Scan for the cell matching the given text and deliver its (x, y) coordinate at center. 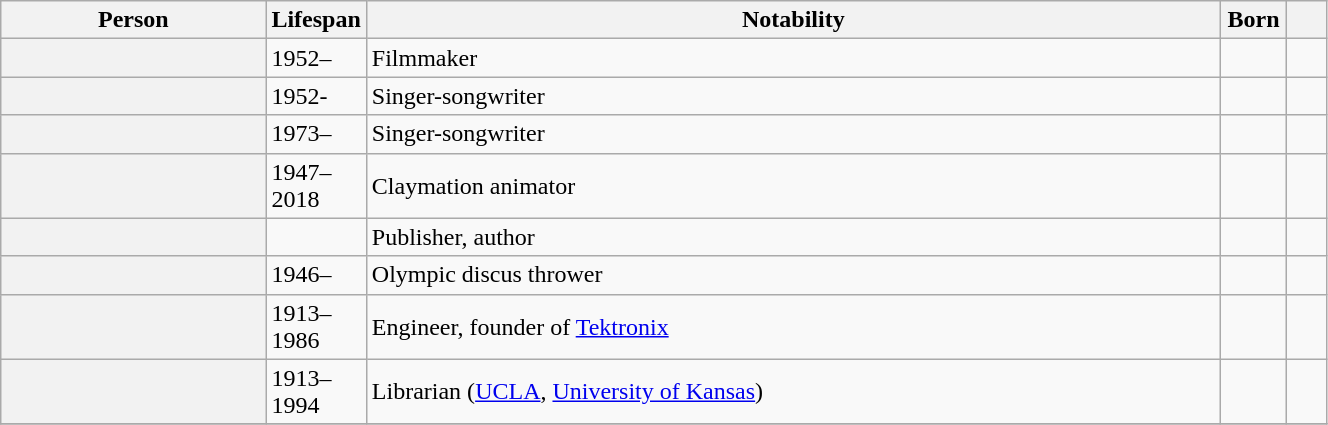
1946– (316, 275)
Person (134, 20)
Claymation animator (793, 186)
1947–2018 (316, 186)
1913–1986 (316, 326)
Olympic discus thrower (793, 275)
1913–1994 (316, 392)
Librarian (UCLA, University of Kansas) (793, 392)
1973– (316, 134)
Notability (793, 20)
Lifespan (316, 20)
Engineer, founder of Tektronix (793, 326)
Filmmaker (793, 58)
1952– (316, 58)
Born (1253, 20)
Publisher, author (793, 237)
1952- (316, 96)
